Pinpoint the cell where the given text exists, returning its [X, Y] midpoint coordinate. 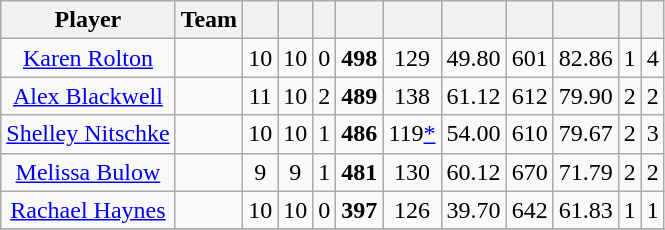
Player [88, 20]
601 [530, 58]
Rachael Haynes [88, 210]
Alex Blackwell [88, 96]
612 [530, 96]
498 [360, 58]
481 [360, 172]
Team [209, 20]
4 [652, 58]
138 [412, 96]
Karen Rolton [88, 58]
489 [360, 96]
60.12 [474, 172]
119* [412, 134]
79.67 [586, 134]
610 [530, 134]
670 [530, 172]
129 [412, 58]
79.90 [586, 96]
Shelley Nitschke [88, 134]
49.80 [474, 58]
Melissa Bulow [88, 172]
486 [360, 134]
11 [260, 96]
642 [530, 210]
126 [412, 210]
130 [412, 172]
54.00 [474, 134]
61.83 [586, 210]
61.12 [474, 96]
3 [652, 134]
71.79 [586, 172]
39.70 [474, 210]
397 [360, 210]
82.86 [586, 58]
